Extract the [X, Y] coordinate from the center of the cell holding the provided text.  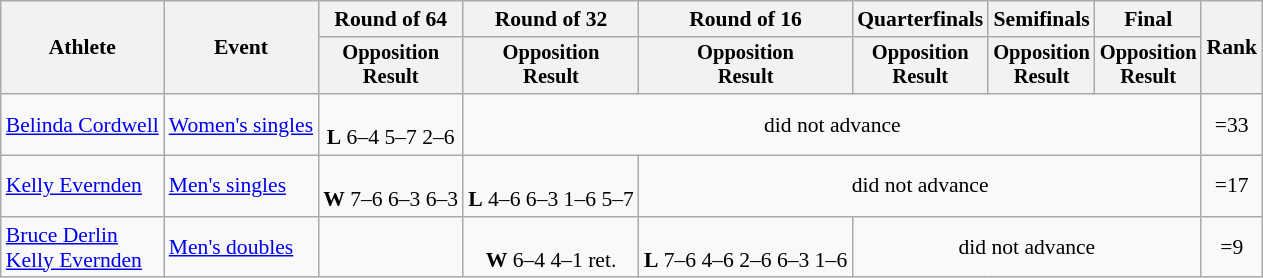
Round of 16 [746, 19]
Men's doubles [241, 248]
L 4–6 6–3 1–6 5–7 [551, 186]
=17 [1232, 186]
Men's singles [241, 186]
Round of 32 [551, 19]
Rank [1232, 48]
=9 [1232, 248]
Quarterfinals [920, 19]
L 6–4 5–7 2–6 [390, 124]
L 7–6 4–6 2–6 6–3 1–6 [746, 248]
=33 [1232, 124]
W 6–4 4–1 ret. [551, 248]
W 7–6 6–3 6–3 [390, 186]
Final [1148, 19]
Athlete [82, 48]
Semifinals [1042, 19]
Event [241, 48]
Belinda Cordwell [82, 124]
Kelly Evernden [82, 186]
Women's singles [241, 124]
Round of 64 [390, 19]
Bruce DerlinKelly Evernden [82, 248]
